Search for the cell housing the specified text and yield its (x, y) center coordinate. 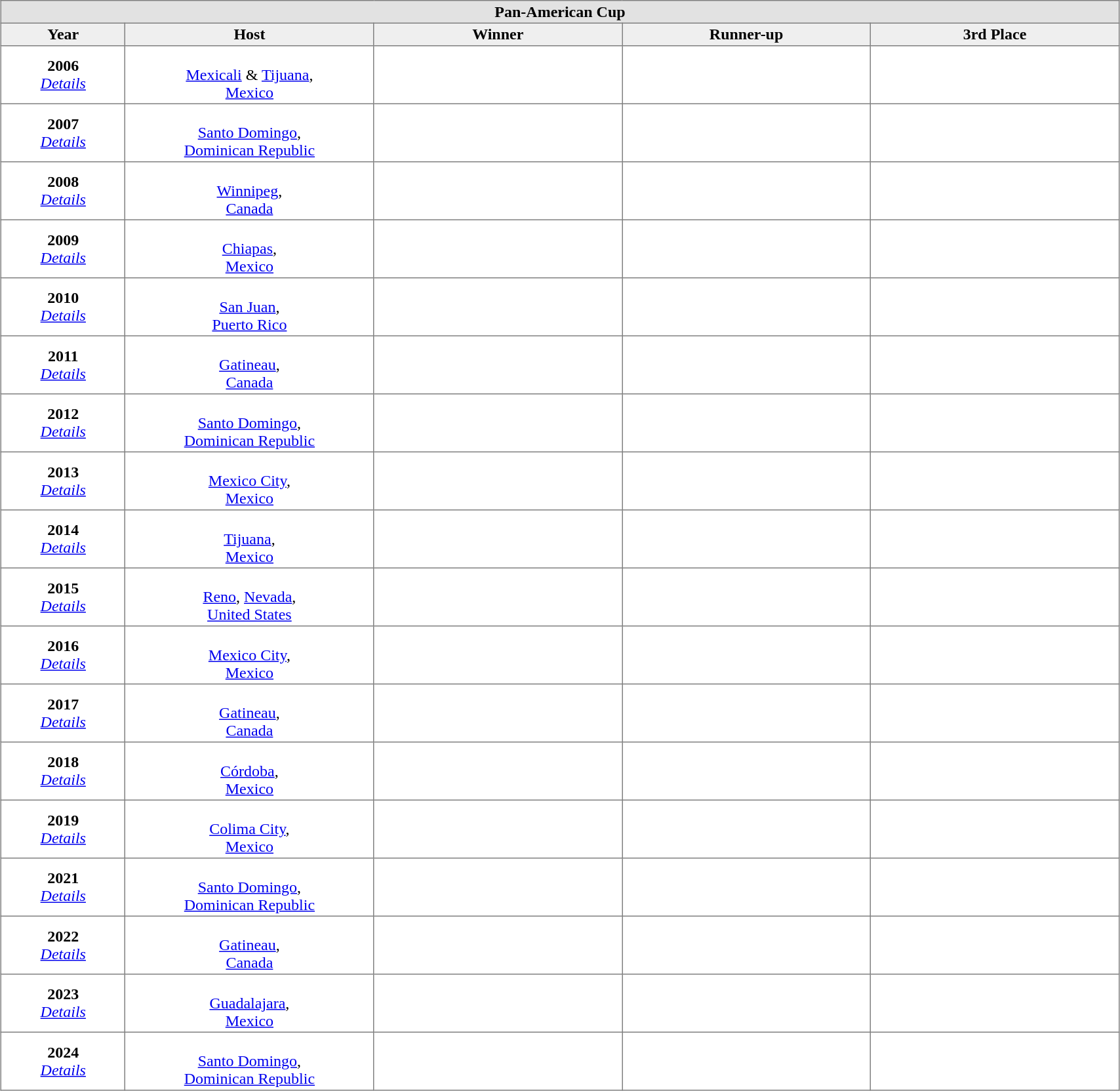
2008Details (63, 191)
2010Details (63, 307)
2019Details (63, 829)
2006Details (63, 75)
2018Details (63, 771)
2024Details (63, 1061)
2011Details (63, 365)
Córdoba, Mexico (249, 771)
2012Details (63, 423)
Winner (498, 34)
2021Details (63, 887)
Mexicali & Tijuana, Mexico (249, 75)
3rd Place (995, 34)
2015Details (63, 597)
Tijuana, Mexico (249, 539)
Pan-American Cup (560, 12)
2007Details (63, 132)
Runner-up (746, 34)
San Juan, Puerto Rico (249, 307)
Reno, Nevada, United States (249, 597)
2017Details (63, 713)
Host (249, 34)
Guadalajara, Mexico (249, 1003)
Colima City, Mexico (249, 829)
2023Details (63, 1003)
2016Details (63, 655)
Chiapas, Mexico (249, 248)
2014Details (63, 539)
2022Details (63, 945)
2009Details (63, 248)
Year (63, 34)
2013Details (63, 481)
Winnipeg, Canada (249, 191)
